Locate the cell with the specified text and output its (X, Y) center coordinate. 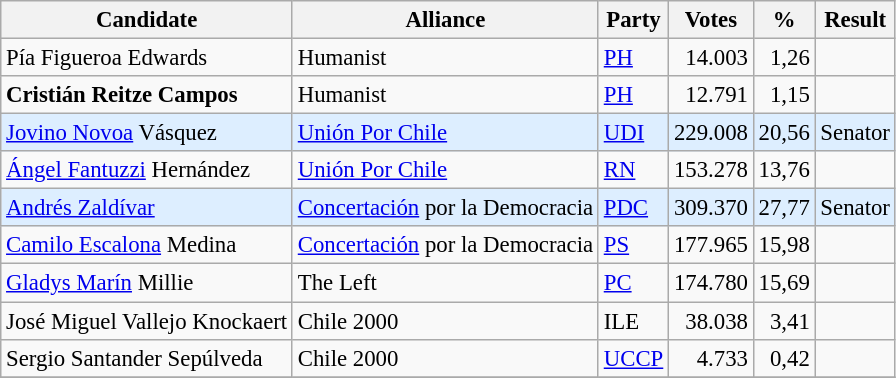
15,98 (784, 245)
174.780 (712, 283)
20,56 (784, 133)
Jovino Novoa Vásquez (147, 133)
Camilo Escalona Medina (147, 245)
3,41 (784, 321)
13,76 (784, 170)
Candidate (147, 20)
14.003 (712, 58)
12.791 (712, 95)
ILE (633, 321)
Party (633, 20)
177.965 (712, 245)
The Left (445, 283)
309.370 (712, 208)
UDI (633, 133)
Andrés Zaldívar (147, 208)
1,15 (784, 95)
153.278 (712, 170)
229.008 (712, 133)
Pía Figueroa Edwards (147, 58)
0,42 (784, 358)
PC (633, 283)
Gladys Marín Millie (147, 283)
% (784, 20)
Votes (712, 20)
Alliance (445, 20)
PDC (633, 208)
Cristián Reitze Campos (147, 95)
José Miguel Vallejo Knockaert (147, 321)
RN (633, 170)
PS (633, 245)
1,26 (784, 58)
15,69 (784, 283)
Ángel Fantuzzi Hernández (147, 170)
Result (855, 20)
38.038 (712, 321)
Sergio Santander Sepúlveda (147, 358)
4.733 (712, 358)
27,77 (784, 208)
UCCP (633, 358)
